For the text-containing cell, return its midpoint in [X, Y] coordinate format. 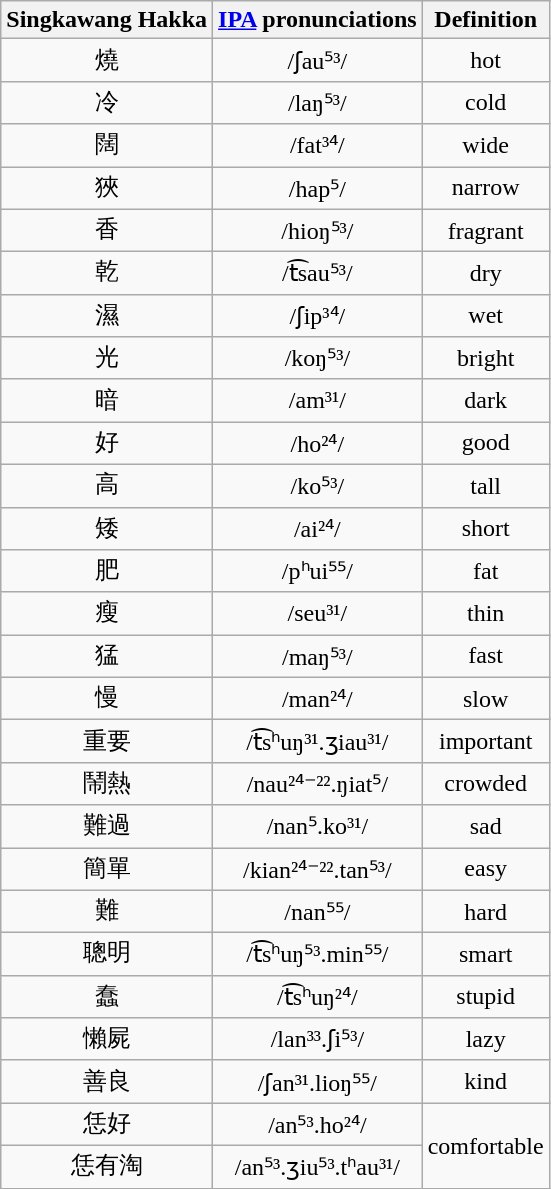
/hap⁵/ [318, 188]
/an⁵³.ʒiu⁵³.tʰau³¹/ [318, 1166]
香 [107, 230]
comfortable [486, 1146]
重要 [107, 742]
矮 [107, 528]
/t͡sʰuŋ⁵³.min⁵⁵/ [318, 954]
important [486, 742]
bright [486, 358]
/seu³¹/ [318, 614]
sad [486, 826]
easy [486, 870]
stupid [486, 996]
tall [486, 486]
dry [486, 274]
fragrant [486, 230]
/ʃip³⁴/ [318, 316]
/laŋ⁵³/ [318, 102]
蠢 [107, 996]
lazy [486, 1040]
懶屍 [107, 1040]
/ko⁵³/ [318, 486]
/koŋ⁵³/ [318, 358]
Definition [486, 20]
猛 [107, 656]
暗 [107, 400]
/hioŋ⁵³/ [318, 230]
dark [486, 400]
聰明 [107, 954]
/fat³⁴/ [318, 146]
wide [486, 146]
/pʰui⁵⁵/ [318, 572]
wet [486, 316]
簡單 [107, 870]
鬧熱 [107, 784]
kind [486, 1082]
cold [486, 102]
闊 [107, 146]
/nan⁵⁵/ [318, 912]
/ai²⁴/ [318, 528]
/man²⁴/ [318, 698]
/am³¹/ [318, 400]
short [486, 528]
狹 [107, 188]
恁好 [107, 1124]
/nan⁵.ko³¹/ [318, 826]
/an⁵³.ho²⁴/ [318, 1124]
恁有淘 [107, 1166]
/nau²⁴⁻²².ŋiat⁵/ [318, 784]
smart [486, 954]
/t͡sʰuŋ³¹.ʒiau³¹/ [318, 742]
慢 [107, 698]
hot [486, 60]
高 [107, 486]
/t͡sʰuŋ²⁴/ [318, 996]
瘦 [107, 614]
IPA pronunciations [318, 20]
fat [486, 572]
slow [486, 698]
光 [107, 358]
/ʃan³¹.lioŋ⁵⁵/ [318, 1082]
/kian²⁴⁻²².tan⁵³/ [318, 870]
難過 [107, 826]
good [486, 444]
好 [107, 444]
燒 [107, 60]
crowded [486, 784]
thin [486, 614]
/ho²⁴/ [318, 444]
Singkawang Hakka [107, 20]
冷 [107, 102]
/lan³³.ʃi⁵³/ [318, 1040]
乾 [107, 274]
/maŋ⁵³/ [318, 656]
hard [486, 912]
難 [107, 912]
善良 [107, 1082]
narrow [486, 188]
/ʃau⁵³/ [318, 60]
/t͡sau⁵³/ [318, 274]
fast [486, 656]
肥 [107, 572]
濕 [107, 316]
